Output the [x, y] coordinate of the center of the cell containing the given text.  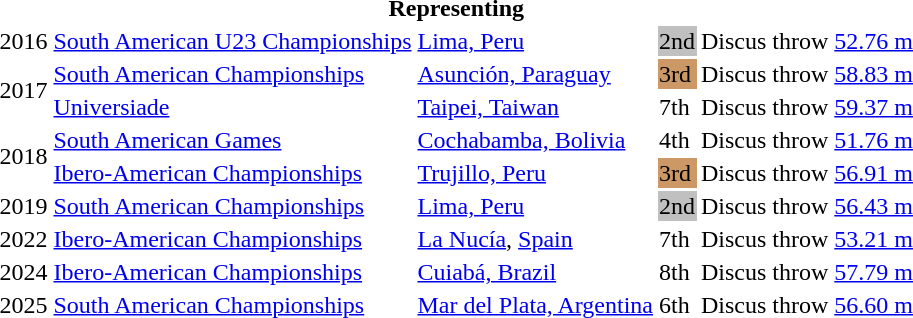
Trujillo, Peru [535, 173]
Taipei, Taiwan [535, 107]
Cuiabá, Brazil [535, 272]
Asunción, Paraguay [535, 74]
South American Games [232, 140]
La Nucía, Spain [535, 239]
8th [676, 272]
Universiade [232, 107]
4th [676, 140]
South American U23 Championships [232, 41]
Cochabamba, Bolivia [535, 140]
